Extract the (x, y) coordinate from the center of the cell holding the provided text.  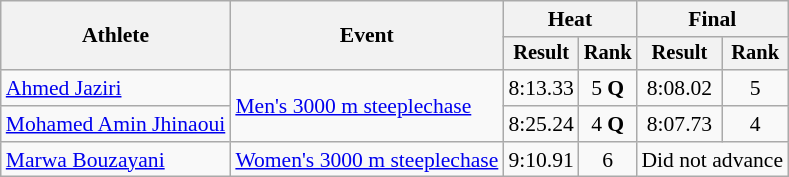
Men's 3000 m steeplechase (366, 106)
5 (755, 88)
Heat (570, 19)
8:08.02 (679, 88)
5 Q (608, 88)
Event (366, 36)
Athlete (116, 36)
8:13.33 (540, 88)
Final (712, 19)
Mohamed Amin Jhinaoui (116, 124)
4 Q (608, 124)
8:07.73 (679, 124)
4 (755, 124)
Ahmed Jaziri (116, 88)
8:25.24 (540, 124)
